Pinpoint the cell where the given text exists, returning its (x, y) midpoint coordinate. 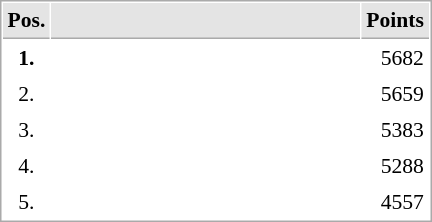
Pos. (26, 21)
4557 (396, 201)
1. (26, 57)
4. (26, 165)
5288 (396, 165)
Points (396, 21)
5. (26, 201)
3. (26, 129)
5659 (396, 93)
5383 (396, 129)
2. (26, 93)
5682 (396, 57)
